Scan for the cell matching the given text and deliver its [X, Y] coordinate at center. 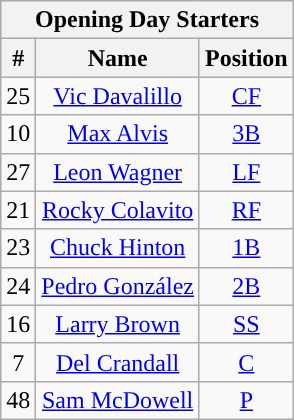
C [246, 362]
10 [18, 134]
CF [246, 96]
48 [18, 400]
Position [246, 58]
P [246, 400]
25 [18, 96]
21 [18, 210]
Chuck Hinton [118, 248]
Vic Davalillo [118, 96]
7 [18, 362]
RF [246, 210]
Leon Wagner [118, 172]
Pedro González [118, 286]
1B [246, 248]
16 [18, 324]
Sam McDowell [118, 400]
2B [246, 286]
24 [18, 286]
3B [246, 134]
23 [18, 248]
Opening Day Starters [147, 20]
Max Alvis [118, 134]
27 [18, 172]
SS [246, 324]
Rocky Colavito [118, 210]
Larry Brown [118, 324]
Name [118, 58]
# [18, 58]
Del Crandall [118, 362]
LF [246, 172]
